Determine the (x, y) coordinate at the center of the cell enclosing the given text.  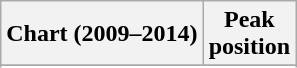
Chart (2009–2014) (102, 34)
Peakposition (249, 34)
